Search for the cell housing the specified text and yield its (X, Y) center coordinate. 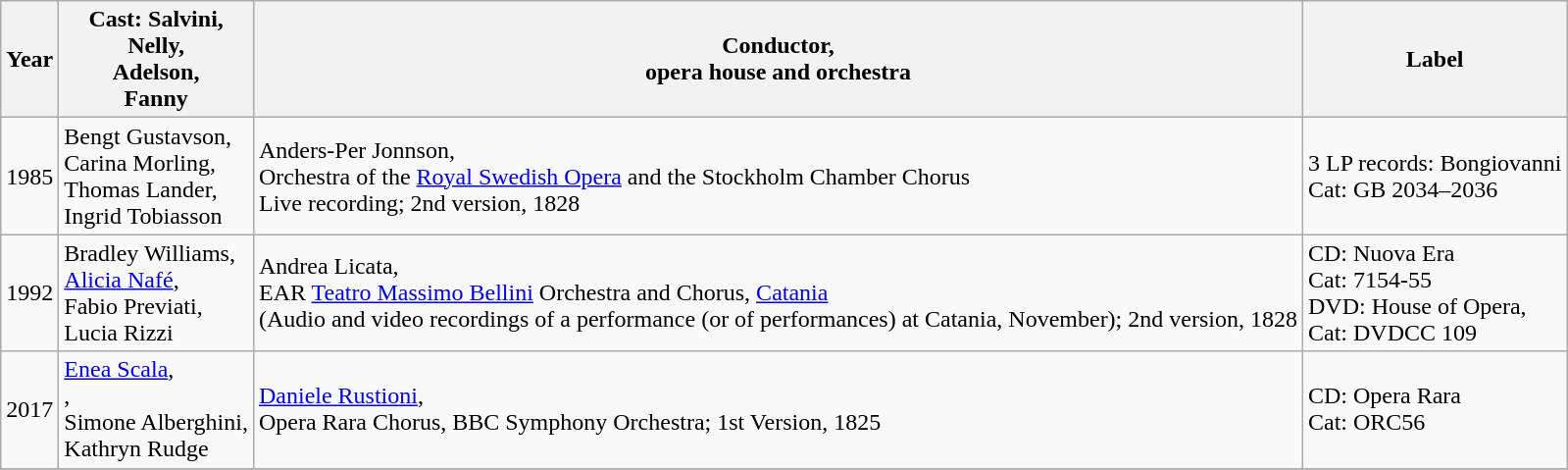
Year (29, 59)
Bradley Williams,Alicia Nafé,Fabio Previati,Lucia Rizzi (157, 292)
2017 (29, 410)
1992 (29, 292)
CD: Nuova EraCat: 7154-55DVD: House of Opera,Cat: DVDCC 109 (1434, 292)
1985 (29, 177)
CD: Opera RaraCat: ORC56 (1434, 410)
Bengt Gustavson,Carina Morling,Thomas Lander,Ingrid Tobiasson (157, 177)
3 LP records: Bongiovanni Cat: GB 2034–2036 (1434, 177)
Label (1434, 59)
Anders-Per Jonnson,Orchestra of the Royal Swedish Opera and the Stockholm Chamber ChorusLive recording; 2nd version, 1828 (778, 177)
Daniele Rustioni,Opera Rara Chorus, BBC Symphony Orchestra; 1st Version, 1825 (778, 410)
Enea Scala,,Simone Alberghini,Kathryn Rudge (157, 410)
Cast: Salvini,Nelly,Adelson,Fanny (157, 59)
Conductor,opera house and orchestra (778, 59)
